Provide the (x, y) coordinate of the cell's center where the given text is located.  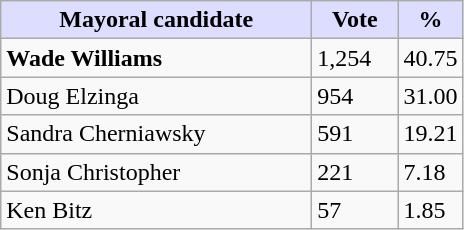
31.00 (430, 96)
Wade Williams (156, 58)
Vote (355, 20)
Sonja Christopher (156, 172)
7.18 (430, 172)
Mayoral candidate (156, 20)
Sandra Cherniawsky (156, 134)
1,254 (355, 58)
954 (355, 96)
Ken Bitz (156, 210)
57 (355, 210)
% (430, 20)
40.75 (430, 58)
221 (355, 172)
Doug Elzinga (156, 96)
591 (355, 134)
1.85 (430, 210)
19.21 (430, 134)
